Return the [x, y] coordinate for the center point of the cell that contains the specified text.  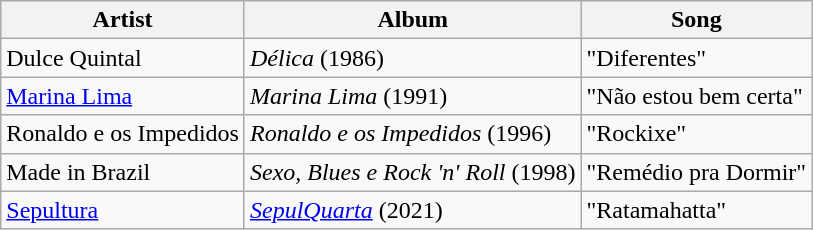
Sexo, Blues e Rock 'n' Roll (1998) [412, 172]
Délica (1986) [412, 58]
Dulce Quintal [123, 58]
Sepultura [123, 210]
Marina Lima (1991) [412, 96]
Ronaldo e os Impedidos (1996) [412, 134]
"Não estou bem certa" [696, 96]
"Remédio pra Dormir" [696, 172]
"Diferentes" [696, 58]
Song [696, 20]
Artist [123, 20]
SepulQuarta (2021) [412, 210]
Marina Lima [123, 96]
Album [412, 20]
Made in Brazil [123, 172]
"Rockixe" [696, 134]
Ronaldo e os Impedidos [123, 134]
"Ratamahatta" [696, 210]
